From the cell containing the given text, extract its center point as (x, y) coordinate. 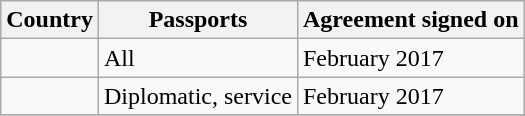
Agreement signed on (410, 20)
Diplomatic, service (198, 96)
Country (50, 20)
All (198, 58)
Passports (198, 20)
